From the cell containing the given text, extract its center point as (X, Y) coordinate. 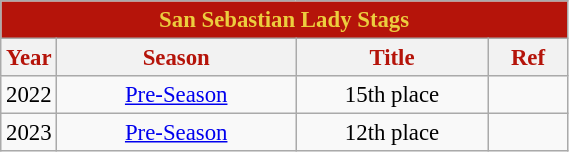
Ref (528, 58)
15th place (392, 95)
Season (176, 58)
San Sebastian Lady Stags (284, 20)
Year (29, 58)
2023 (29, 133)
12th place (392, 133)
2022 (29, 95)
Title (392, 58)
